Return [x, y] of the center of cell containing provided text 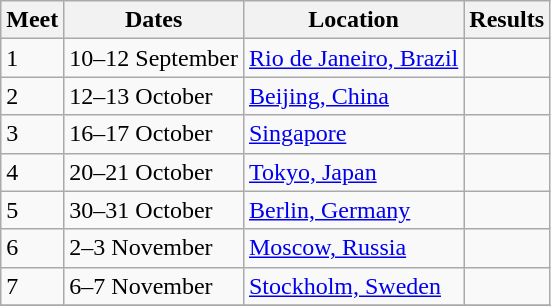
Singapore [353, 134]
Meet [32, 20]
Dates [154, 20]
6–7 November [154, 286]
20–21 October [154, 172]
Results [507, 20]
Moscow, Russia [353, 248]
30–31 October [154, 210]
6 [32, 248]
16–17 October [154, 134]
Berlin, Germany [353, 210]
2–3 November [154, 248]
Beijing, China [353, 96]
Location [353, 20]
10–12 September [154, 58]
4 [32, 172]
Rio de Janeiro, Brazil [353, 58]
7 [32, 286]
Stockholm, Sweden [353, 286]
3 [32, 134]
1 [32, 58]
2 [32, 96]
5 [32, 210]
12–13 October [154, 96]
Tokyo, Japan [353, 172]
